Detect which cell encompasses the target text, then output its [x, y] center coordinate. 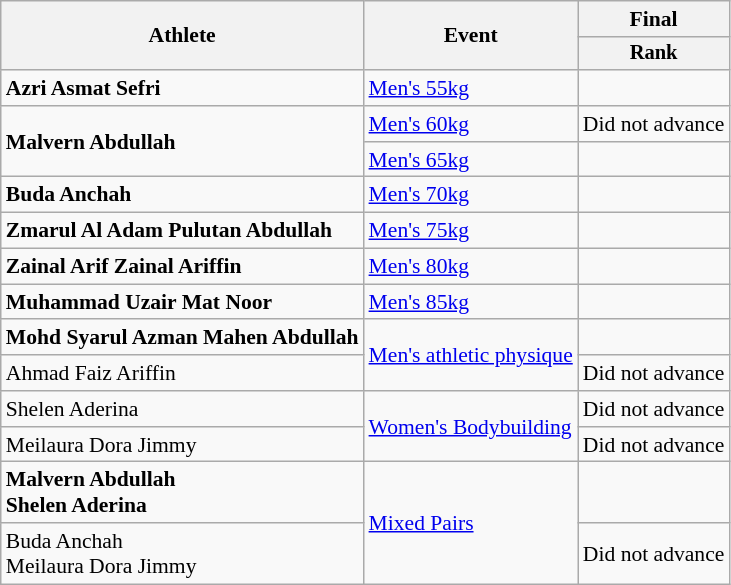
Men's athletic physique [471, 356]
Men's 65kg [471, 160]
Muhammad Uzair Mat Noor [182, 302]
Athlete [182, 36]
Buda Anchah [182, 195]
Men's 60kg [471, 124]
Meilaura Dora Jimmy [182, 445]
Zainal Arif Zainal Ariffin [182, 267]
Malvern AbdullahShelen Aderina [182, 492]
Event [471, 36]
Malvern Abdullah [182, 142]
Men's 70kg [471, 195]
Men's 75kg [471, 231]
Ahmad Faiz Ariffin [182, 373]
Men's 85kg [471, 302]
Buda AnchahMeilaura Dora Jimmy [182, 554]
Mohd Syarul Azman Mahen Abdullah [182, 338]
Azri Asmat Sefri [182, 88]
Zmarul Al Adam Pulutan Abdullah [182, 231]
Final [654, 19]
Men's 80kg [471, 267]
Women's Bodybuilding [471, 426]
Men's 55kg [471, 88]
Mixed Pairs [471, 523]
Rank [654, 54]
Shelen Aderina [182, 409]
